Search for the cell housing the specified text and yield its [X, Y] center coordinate. 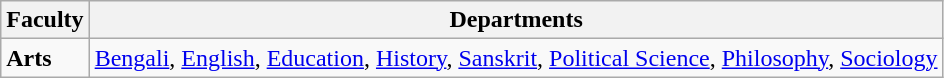
Arts [45, 58]
Departments [516, 20]
Faculty [45, 20]
Bengali, English, Education, History, Sanskrit, Political Science, Philosophy, Sociology [516, 58]
